Identify which cell holds the provided text, then report its (x, y) central coordinate. 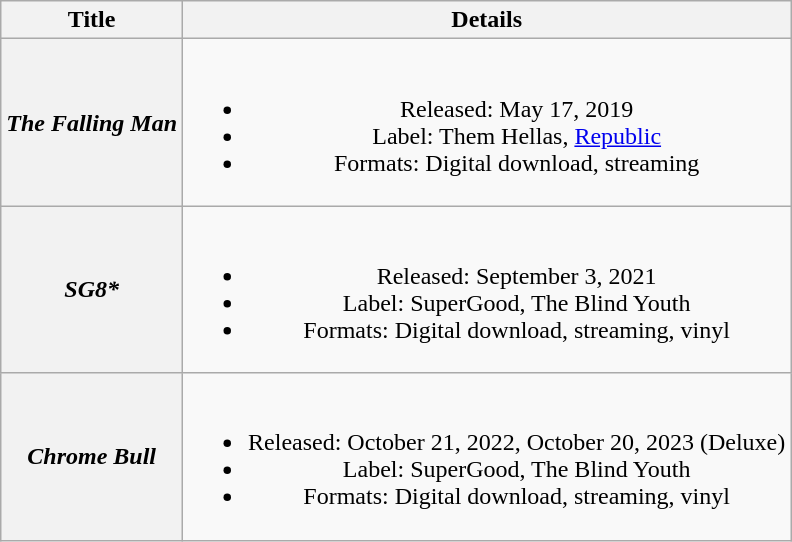
Title (92, 20)
Released: September 3, 2021Label: SuperGood, The Blind YouthFormats: Digital download, streaming, vinyl (487, 290)
Details (487, 20)
SG8* (92, 290)
Chrome Bull (92, 456)
The Falling Man (92, 122)
Released: May 17, 2019Label: Them Hellas, RepublicFormats: Digital download, streaming (487, 122)
Released: October 21, 2022, October 20, 2023 (Deluxe)Label: SuperGood, The Blind YouthFormats: Digital download, streaming, vinyl (487, 456)
